Find where the given text appears and provide that cell's center as (X, Y) coordinate. 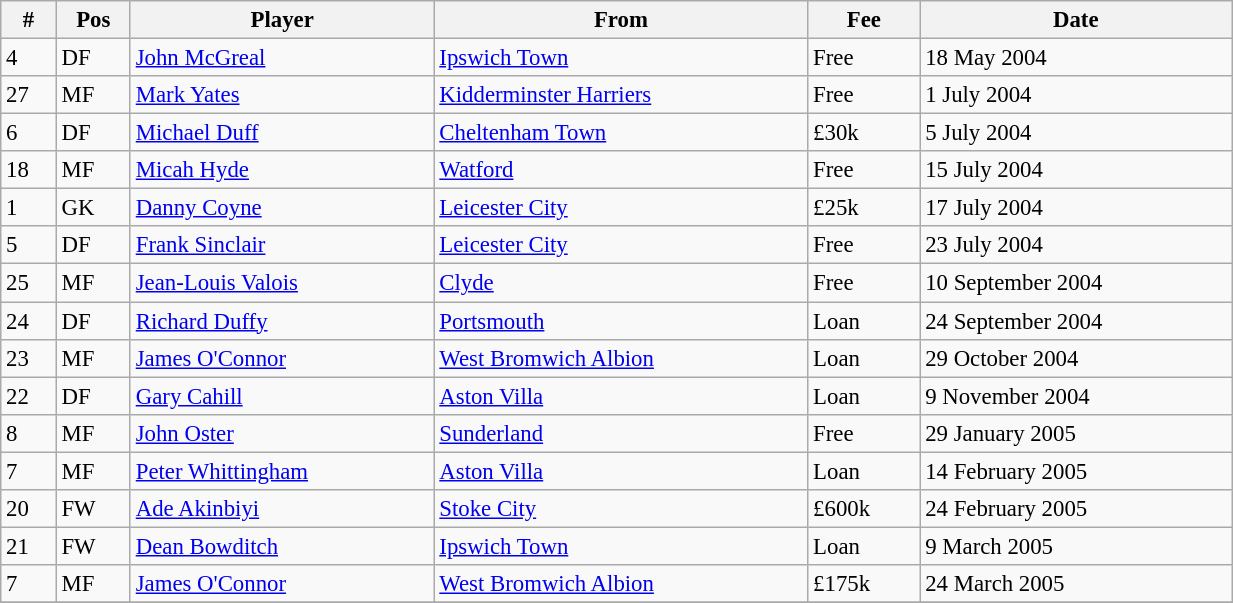
Player (282, 20)
Stoke City (621, 509)
Michael Duff (282, 133)
18 May 2004 (1076, 58)
25 (28, 283)
Peter Whittingham (282, 471)
£25k (864, 208)
Date (1076, 20)
24 September 2004 (1076, 321)
18 (28, 170)
20 (28, 509)
29 January 2005 (1076, 433)
4 (28, 58)
23 July 2004 (1076, 245)
Micah Hyde (282, 170)
24 March 2005 (1076, 584)
Pos (93, 20)
9 March 2005 (1076, 546)
# (28, 20)
Portsmouth (621, 321)
Clyde (621, 283)
1 July 2004 (1076, 95)
27 (28, 95)
15 July 2004 (1076, 170)
21 (28, 546)
Watford (621, 170)
24 (28, 321)
23 (28, 358)
5 (28, 245)
Richard Duffy (282, 321)
Frank Sinclair (282, 245)
Ade Akinbiyi (282, 509)
8 (28, 433)
John Oster (282, 433)
17 July 2004 (1076, 208)
6 (28, 133)
Gary Cahill (282, 396)
£600k (864, 509)
10 September 2004 (1076, 283)
Jean-Louis Valois (282, 283)
22 (28, 396)
Danny Coyne (282, 208)
Mark Yates (282, 95)
Kidderminster Harriers (621, 95)
24 February 2005 (1076, 509)
Cheltenham Town (621, 133)
1 (28, 208)
Fee (864, 20)
29 October 2004 (1076, 358)
From (621, 20)
9 November 2004 (1076, 396)
5 July 2004 (1076, 133)
14 February 2005 (1076, 471)
Sunderland (621, 433)
£175k (864, 584)
GK (93, 208)
John McGreal (282, 58)
Dean Bowditch (282, 546)
£30k (864, 133)
